Detect which cell encompasses the target text, then output its (x, y) center coordinate. 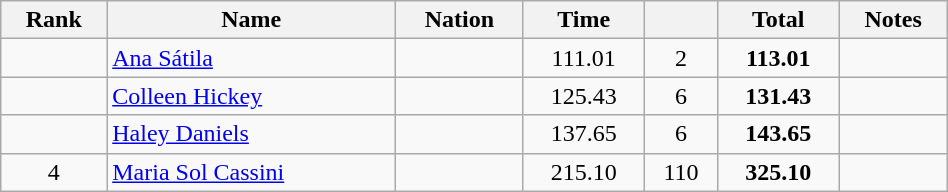
131.43 (778, 96)
111.01 (584, 58)
325.10 (778, 172)
Haley Daniels (252, 134)
Colleen Hickey (252, 96)
125.43 (584, 96)
2 (682, 58)
Time (584, 20)
Rank (54, 20)
Nation (460, 20)
Notes (893, 20)
215.10 (584, 172)
4 (54, 172)
110 (682, 172)
Maria Sol Cassini (252, 172)
Total (778, 20)
143.65 (778, 134)
Name (252, 20)
113.01 (778, 58)
137.65 (584, 134)
Ana Sátila (252, 58)
